Detect which cell encompasses the target text, then output its [X, Y] center coordinate. 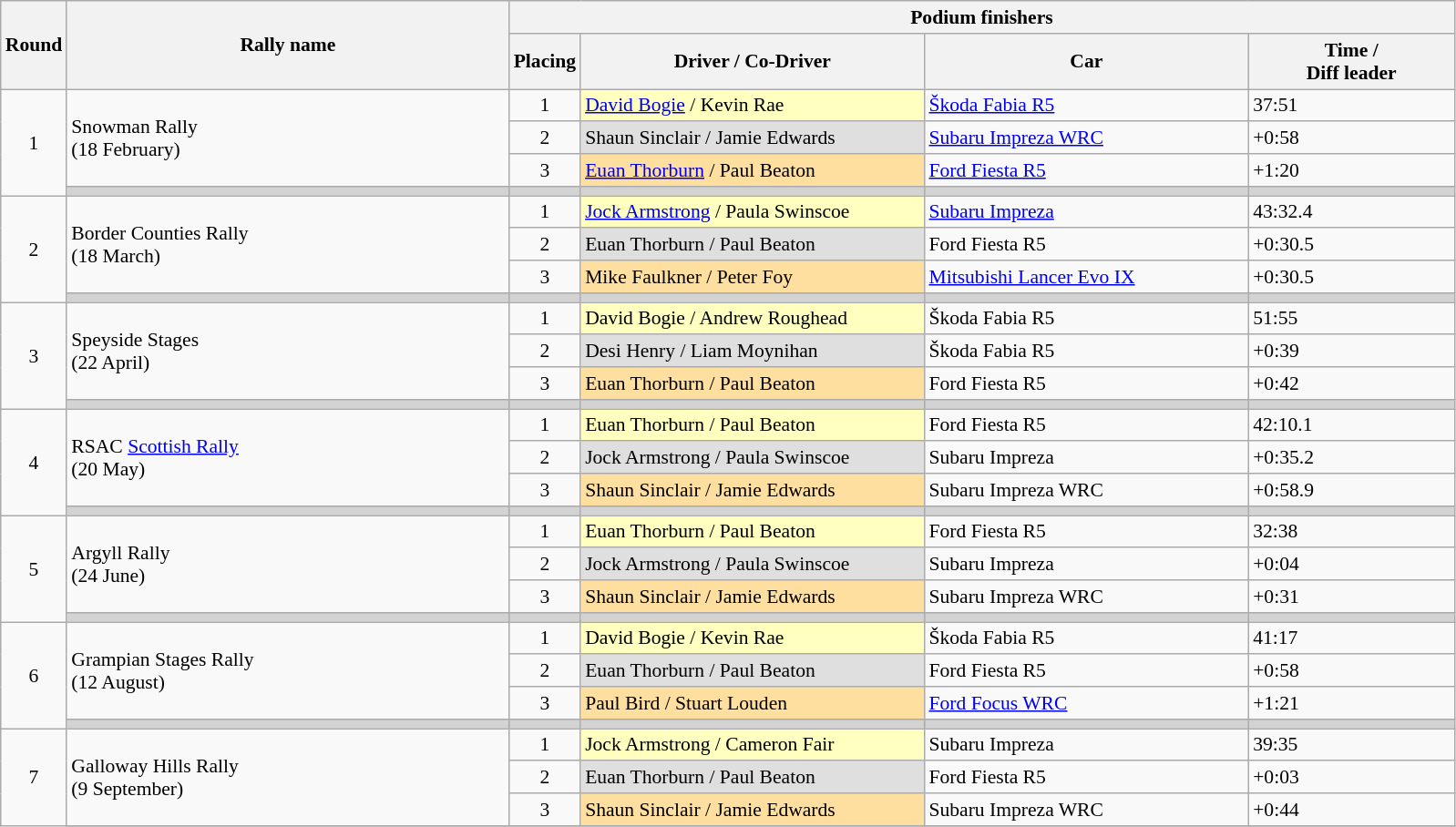
Galloway Hills Rally(9 September) [288, 778]
Podium finishers [982, 17]
Desi Henry / Liam Moynihan [753, 352]
7 [35, 778]
David Bogie / Andrew Roughead [753, 319]
Round [35, 46]
+0:04 [1351, 565]
Argyll Rally (24 June) [288, 565]
42:10.1 [1351, 425]
+0:35.2 [1351, 458]
+1:21 [1351, 703]
39:35 [1351, 745]
Ford Focus WRC [1086, 703]
Time /Diff leader [1351, 62]
4 [35, 463]
43:32.4 [1351, 212]
41:17 [1351, 638]
Border Counties Rally (18 March) [288, 244]
Jock Armstrong / Cameron Fair [753, 745]
+0:58.9 [1351, 490]
37:51 [1351, 106]
RSAC Scottish Rally(20 May) [288, 457]
Mitsubishi Lancer Evo IX [1086, 277]
Grampian Stages Rally (12 August) [288, 670]
+0:03 [1351, 778]
Speyside Stages (22 April) [288, 352]
+0:42 [1351, 383]
Rally name [288, 46]
Snowman Rally(18 February) [288, 138]
Car [1086, 62]
+1:20 [1351, 170]
Driver / Co-Driver [753, 62]
6 [35, 676]
Placing [545, 62]
+0:39 [1351, 352]
32:38 [1351, 532]
Paul Bird / Stuart Louden [753, 703]
5 [35, 568]
+0:31 [1351, 597]
+0:44 [1351, 810]
51:55 [1351, 319]
Mike Faulkner / Peter Foy [753, 277]
